Extract the [x, y] coordinate from the center of the cell holding the provided text.  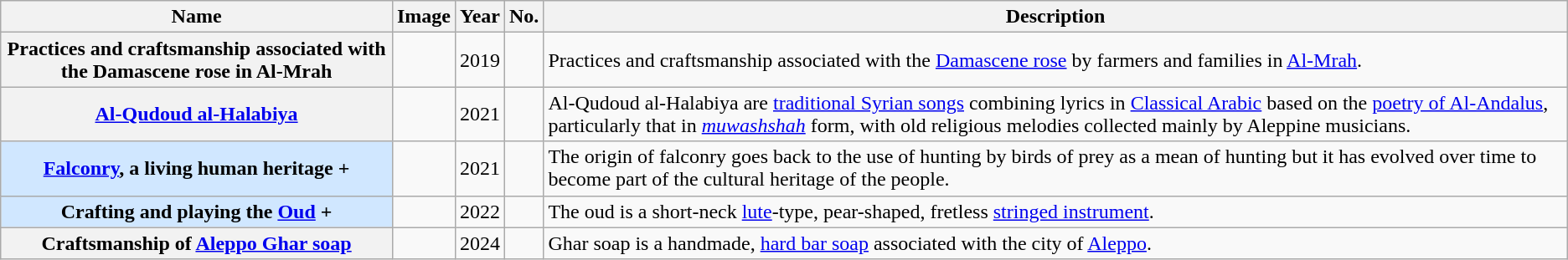
The oud is a short-neck lute-type, pear-shaped, fretless stringed instrument. [1055, 212]
Crafting and playing the Oud + [197, 212]
Year [479, 17]
Falconry, a living human heritage + [197, 169]
Description [1055, 17]
2019 [479, 60]
Craftsmanship of Aleppo Ghar soap [197, 243]
Practices and craftsmanship associated with the Damascene rose in Al-Mrah [197, 60]
Image [424, 17]
Name [197, 17]
Ghar soap is a handmade, hard bar soap associated with the city of Aleppo. [1055, 243]
2022 [479, 212]
Practices and craftsmanship associated with the Damascene rose by farmers and families in Al-Mrah. [1055, 60]
2024 [479, 243]
Al-Qudoud al-Halabiya [197, 114]
No. [524, 17]
